Output the [x, y] coordinate of the center of the cell containing the given text.  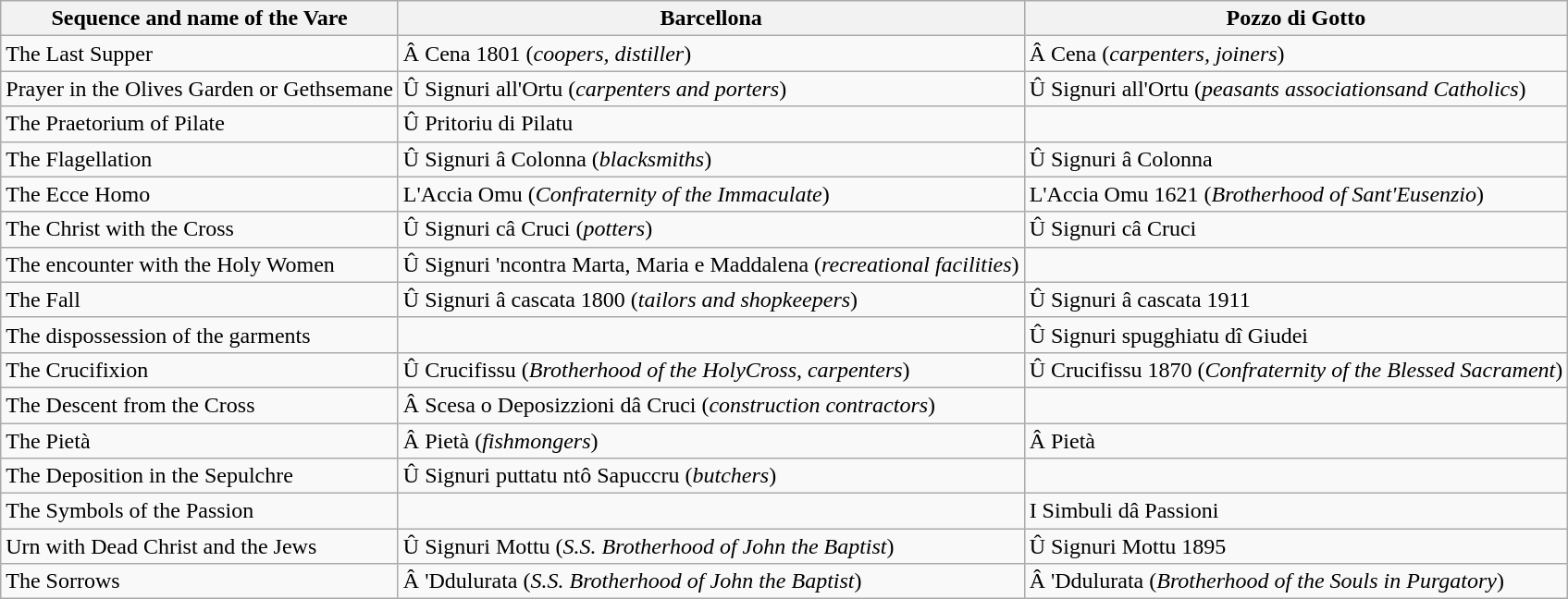
The Pietà [200, 441]
The Last Supper [200, 54]
Â 'Ddulurata (Brotherhood of the Souls in Purgatory) [1296, 581]
Â Pietà [1296, 441]
L'Accia Omu 1621 (Brotherhood of Sant'Eusenzio) [1296, 194]
L'Accia Omu (Confraternity of the Immaculate) [710, 194]
Û Signuri câ Cruci (potters) [710, 229]
Û Signuri â cascata 1800 (tailors and shopkeepers) [710, 299]
Prayer in the Olives Garden or Gethsemane [200, 89]
Urn with Dead Christ and the Jews [200, 546]
Û Signuri â Colonna (blacksmiths) [710, 159]
The Praetorium of Pilate [200, 124]
Û Signuri 'ncontra Marta, Maria e Maddalena (recreational facilities) [710, 264]
Û Signuri â Colonna [1296, 159]
Sequence and name of the Vare [200, 18]
Barcellona [710, 18]
The Crucifixion [200, 370]
The Deposition in the Sepulchre [200, 476]
I Simbuli dâ Passioni [1296, 511]
The Ecce Homo [200, 194]
The Sorrows [200, 581]
The Fall [200, 299]
The dispossession of the garments [200, 335]
Û Signuri puttatu ntô Sapuccru (butchers) [710, 476]
Â Cena 1801 (coopers, distiller) [710, 54]
The Christ with the Cross [200, 229]
Û Signuri Mottu (S.S. Brotherhood of John the Baptist) [710, 546]
Û Signuri Mottu 1895 [1296, 546]
Â Cena (carpenters, joiners) [1296, 54]
Û Signuri â cascata 1911 [1296, 299]
Pozzo di Gotto [1296, 18]
The Descent from the Cross [200, 405]
Û Signuri all'Ortu (carpenters and porters) [710, 89]
Û Crucifissu (Brotherhood of the HolyCross, carpenters) [710, 370]
Û Signuri câ Cruci [1296, 229]
Â Scesa o Deposizzioni dâ Cruci (construction contractors) [710, 405]
The Flagellation [200, 159]
The Symbols of the Passion [200, 511]
Â 'Ddulurata (S.S. Brotherhood of John the Baptist) [710, 581]
The encounter with the Holy Women [200, 264]
Â Pietà (fishmongers) [710, 441]
Û Signuri all'Ortu (peasants associationsand Catholics) [1296, 89]
Û Pritoriu di Pilatu [710, 124]
Û Signuri spugghiatu dî Giudei [1296, 335]
Û Crucifissu 1870 (Confraternity of the Blessed Sacrament) [1296, 370]
